For the text-containing cell, return its midpoint in (x, y) coordinate format. 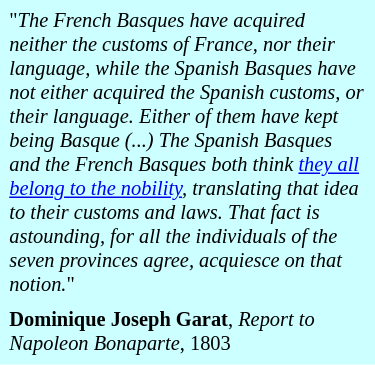
Dominique Joseph Garat, Report to Napoleon Bonaparte, 1803 (188, 332)
